Capture the cell that displays the provided text and extract its [X, Y] central coordinate. 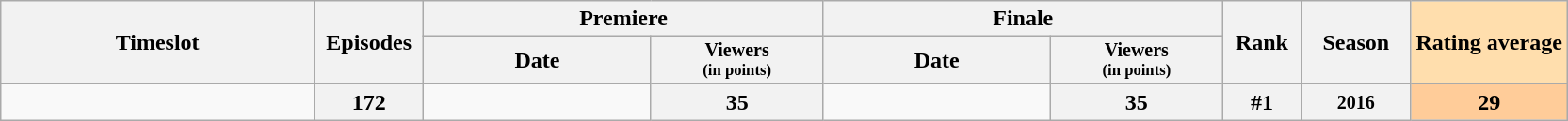
Season [1356, 43]
Finale [1023, 19]
Premiere [623, 19]
2016 [1356, 102]
#1 [1262, 102]
29 [1489, 102]
Episodes [368, 43]
Rank [1262, 43]
Rating average [1489, 43]
Timeslot [158, 43]
172 [368, 102]
